Determine the (x, y) coordinate at the center of the cell enclosing the given text.  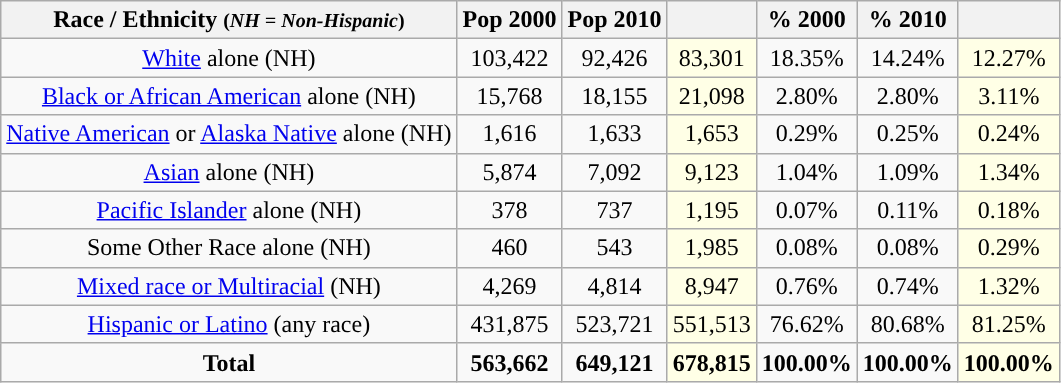
1,616 (510, 134)
Some Other Race alone (NH) (229, 248)
7,092 (614, 172)
83,301 (712, 58)
0.18% (1008, 210)
% 2000 (806, 20)
Total (229, 362)
80.68% (908, 324)
378 (510, 210)
523,721 (614, 324)
649,121 (614, 362)
Hispanic or Latino (any race) (229, 324)
Race / Ethnicity (NH = Non-Hispanic) (229, 20)
Pacific Islander alone (NH) (229, 210)
8,947 (712, 286)
White alone (NH) (229, 58)
460 (510, 248)
563,662 (510, 362)
0.25% (908, 134)
1.04% (806, 172)
76.62% (806, 324)
1,985 (712, 248)
0.74% (908, 286)
18.35% (806, 58)
Black or African American alone (NH) (229, 96)
12.27% (1008, 58)
551,513 (712, 324)
Pop 2010 (614, 20)
0.24% (1008, 134)
14.24% (908, 58)
0.11% (908, 210)
21,098 (712, 96)
431,875 (510, 324)
92,426 (614, 58)
1.34% (1008, 172)
81.25% (1008, 324)
15,768 (510, 96)
Mixed race or Multiracial (NH) (229, 286)
1,195 (712, 210)
% 2010 (908, 20)
4,269 (510, 286)
1.32% (1008, 286)
3.11% (1008, 96)
9,123 (712, 172)
5,874 (510, 172)
103,422 (510, 58)
Pop 2000 (510, 20)
18,155 (614, 96)
Native American or Alaska Native alone (NH) (229, 134)
737 (614, 210)
678,815 (712, 362)
1.09% (908, 172)
Asian alone (NH) (229, 172)
543 (614, 248)
1,633 (614, 134)
0.07% (806, 210)
1,653 (712, 134)
4,814 (614, 286)
0.76% (806, 286)
